Determine the [X, Y] coordinate at the center of the cell enclosing the given text.  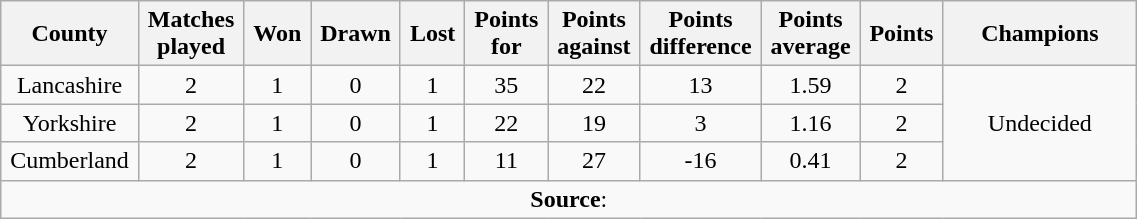
27 [594, 161]
Points [902, 34]
Points against [594, 34]
County [70, 34]
3 [700, 123]
35 [506, 85]
Champions [1040, 34]
Points average [810, 34]
Source: [569, 199]
Undecided [1040, 123]
Won [278, 34]
Cumberland [70, 161]
19 [594, 123]
Lancashire [70, 85]
13 [700, 85]
Drawn [356, 34]
Yorkshire [70, 123]
Lost [432, 34]
Matches played [191, 34]
Points difference [700, 34]
11 [506, 161]
1.16 [810, 123]
1.59 [810, 85]
-16 [700, 161]
0.41 [810, 161]
Points for [506, 34]
